Extract the [x, y] coordinate from the center of the cell holding the provided text.  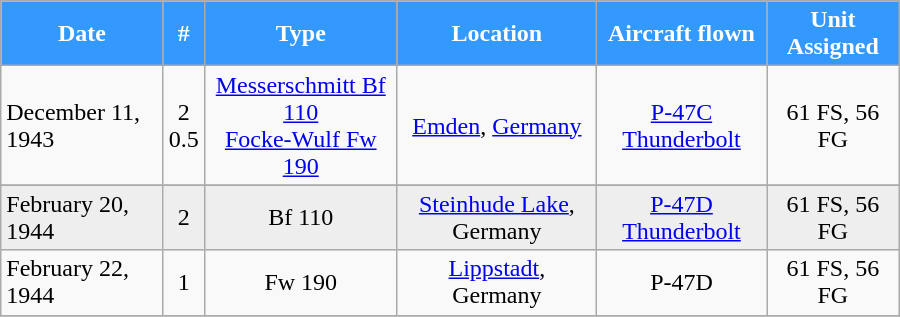
Location [496, 34]
Date [82, 34]
February 22, 1944 [82, 282]
Fw 190 [300, 282]
Emden, Germany [496, 126]
February 20, 1944 [82, 218]
P-47D [681, 282]
Lippstadt, Germany [496, 282]
December 11, 1943 [82, 126]
2 [184, 218]
Type [300, 34]
P-47D Thunderbolt [681, 218]
Steinhude Lake, Germany [496, 218]
20.5 [184, 126]
P-47C Thunderbolt [681, 126]
1 [184, 282]
Aircraft flown [681, 34]
Messerschmitt Bf 110Focke-Wulf Fw 190 [300, 126]
Bf 110 [300, 218]
# [184, 34]
Unit Assigned [832, 34]
